Return the (X, Y) coordinate for the center point of the cell that contains the specified text.  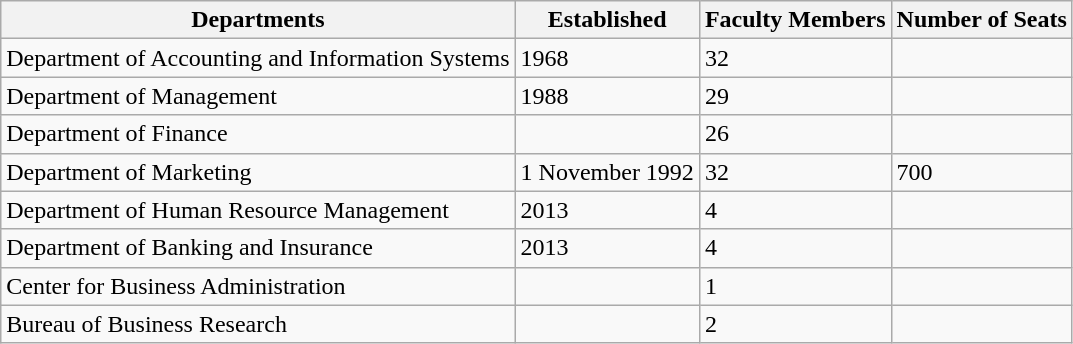
Established (607, 20)
Department of Marketing (258, 172)
1988 (607, 96)
1 November 1992 (607, 172)
26 (795, 134)
Department of Accounting and Information Systems (258, 58)
Number of Seats (982, 20)
29 (795, 96)
1 (795, 286)
700 (982, 172)
2 (795, 324)
Department of Human Resource Management (258, 210)
Department of Management (258, 96)
1968 (607, 58)
Bureau of Business Research (258, 324)
Department of Finance (258, 134)
Department of Banking and Insurance (258, 248)
Center for Business Administration (258, 286)
Faculty Members (795, 20)
Departments (258, 20)
